From the cell containing the given text, extract its center point as (X, Y) coordinate. 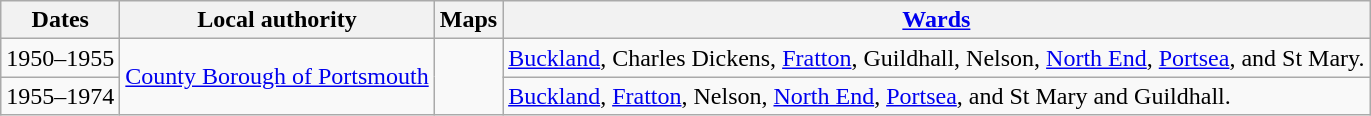
Maps (468, 20)
Local authority (277, 20)
Buckland, Fratton, Nelson, North End, Portsea, and St Mary and Guildhall. (936, 96)
1950–1955 (60, 58)
County Borough of Portsmouth (277, 77)
Buckland, Charles Dickens, Fratton, Guildhall, Nelson, North End, Portsea, and St Mary. (936, 58)
1955–1974 (60, 96)
Dates (60, 20)
Wards (936, 20)
